Detect which cell encompasses the target text, then output its [X, Y] center coordinate. 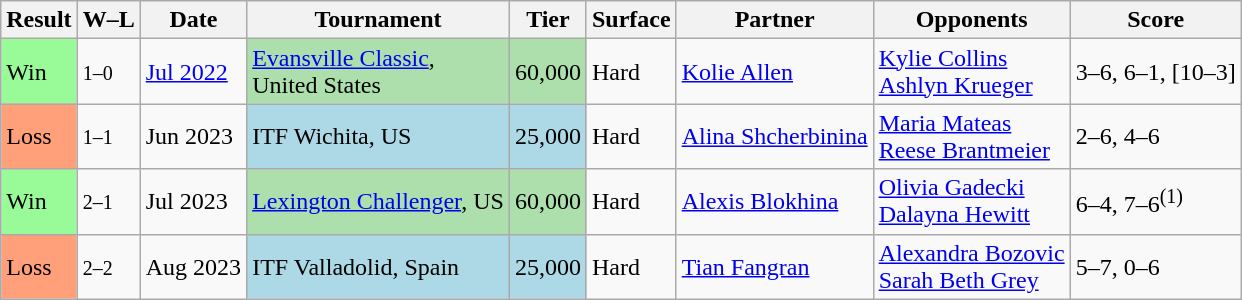
Result [39, 20]
Alina Shcherbinina [774, 136]
Aug 2023 [193, 266]
Kolie Allen [774, 72]
Tier [548, 20]
Alexis Blokhina [774, 202]
1–0 [108, 72]
Partner [774, 20]
2–6, 4–6 [1156, 136]
ITF Valladolid, Spain [378, 266]
Maria Mateas Reese Brantmeier [972, 136]
2–1 [108, 202]
Kylie Collins Ashlyn Krueger [972, 72]
Opponents [972, 20]
Jul 2022 [193, 72]
5–7, 0–6 [1156, 266]
Jul 2023 [193, 202]
Tian Fangran [774, 266]
ITF Wichita, US [378, 136]
3–6, 6–1, [10–3] [1156, 72]
Olivia Gadecki Dalayna Hewitt [972, 202]
Alexandra Bozovic Sarah Beth Grey [972, 266]
1–1 [108, 136]
Surface [631, 20]
2–2 [108, 266]
W–L [108, 20]
Tournament [378, 20]
Score [1156, 20]
Lexington Challenger, US [378, 202]
Date [193, 20]
6–4, 7–6(1) [1156, 202]
Jun 2023 [193, 136]
Evansville Classic, United States [378, 72]
